Determine the [x, y] coordinate at the center of the cell enclosing the given text.  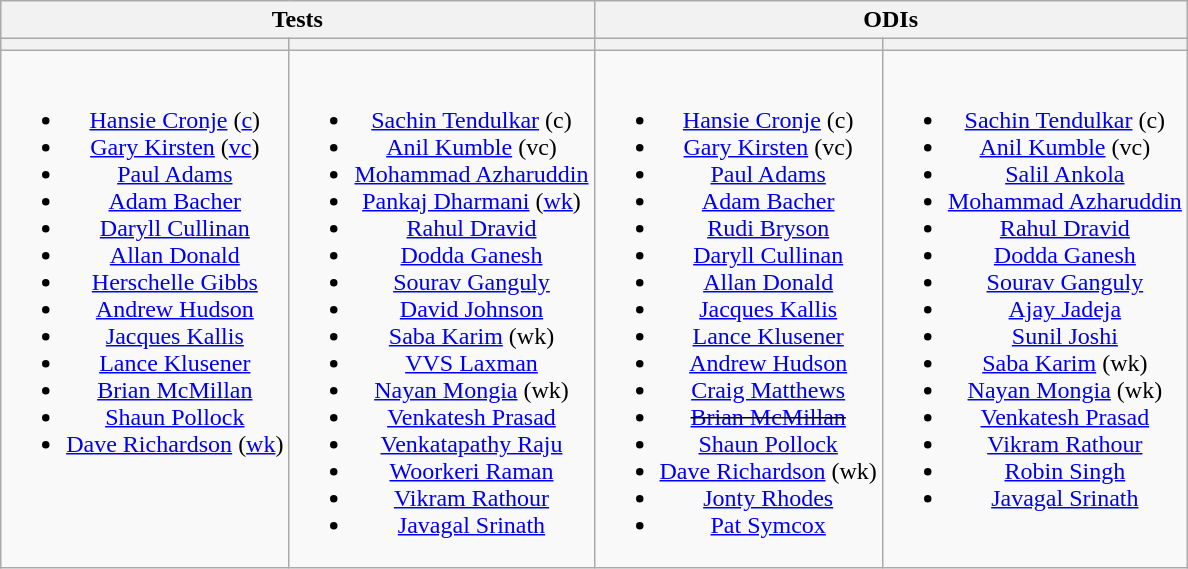
ODIs [890, 20]
Tests [298, 20]
